Identify which cell holds the provided text, then report its [X, Y] central coordinate. 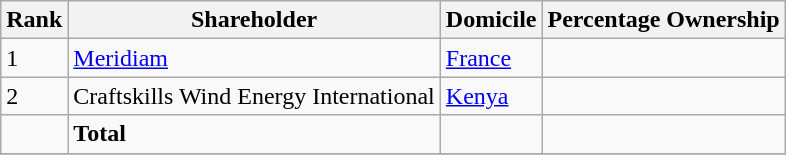
Domicile [491, 20]
Rank [34, 20]
Craftskills Wind Energy International [254, 96]
Meridiam [254, 58]
Shareholder [254, 20]
Percentage Ownership [664, 20]
France [491, 58]
2 [34, 96]
Total [254, 134]
Kenya [491, 96]
1 [34, 58]
